Extract the (x, y) coordinate from the center of the cell holding the provided text.  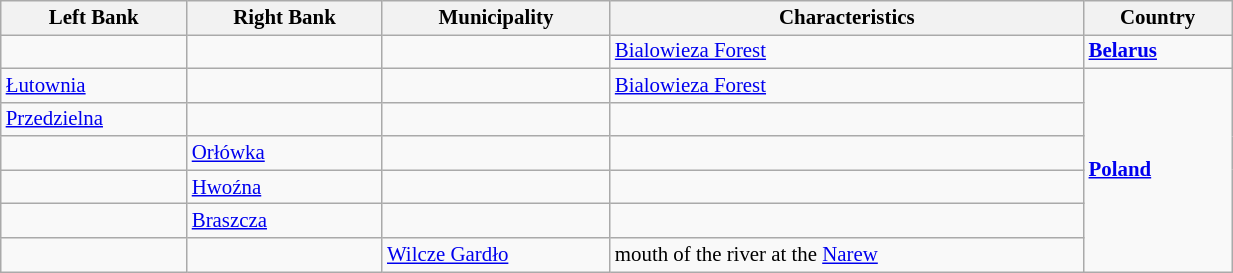
Braszcza (284, 221)
Municipality (496, 18)
Belarus (1158, 52)
Łutownia (94, 85)
Orłówka (284, 153)
Country (1158, 18)
Characteristics (847, 18)
Hwoźna (284, 187)
Right Bank (284, 18)
Wilcze Gardło (496, 255)
Poland (1158, 170)
Left Bank (94, 18)
mouth of the river at the Narew (847, 255)
Przedzielna (94, 119)
